Output the [X, Y] coordinate of the center of the cell containing the given text.  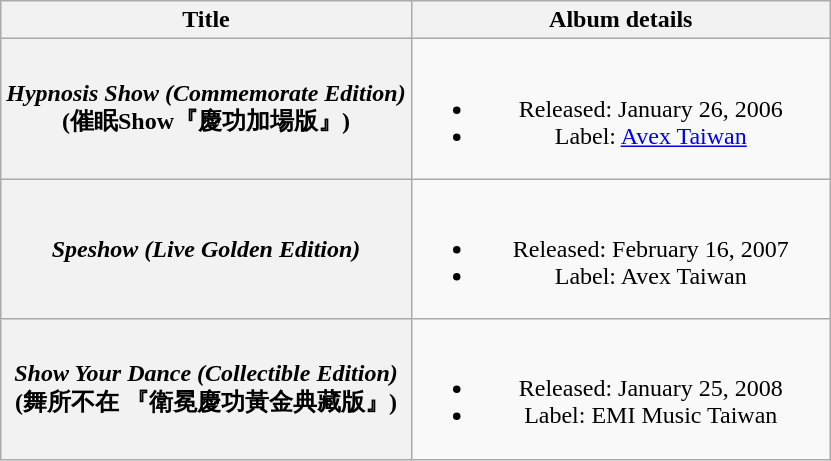
Hypnosis Show (Commemorate Edition)(催眠Show『慶功加場版』) [206, 109]
Title [206, 20]
Album details [620, 20]
Released: February 16, 2007Label: Avex Taiwan [620, 249]
Released: January 25, 2008Label: EMI Music Taiwan [620, 389]
Speshow (Live Golden Edition) [206, 249]
Show Your Dance (Collectible Edition)(舞所不在 『衛冕慶功黃金典藏版』) [206, 389]
Released: January 26, 2006Label: Avex Taiwan [620, 109]
